Return [X, Y] of the center of cell containing provided text 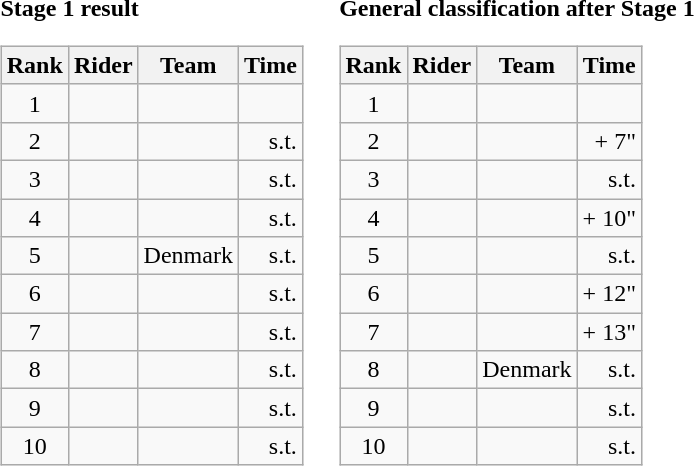
+ 10" [609, 217]
+ 12" [609, 294]
+ 7" [609, 141]
+ 13" [609, 332]
